For the text-containing cell, return its midpoint in [x, y] coordinate format. 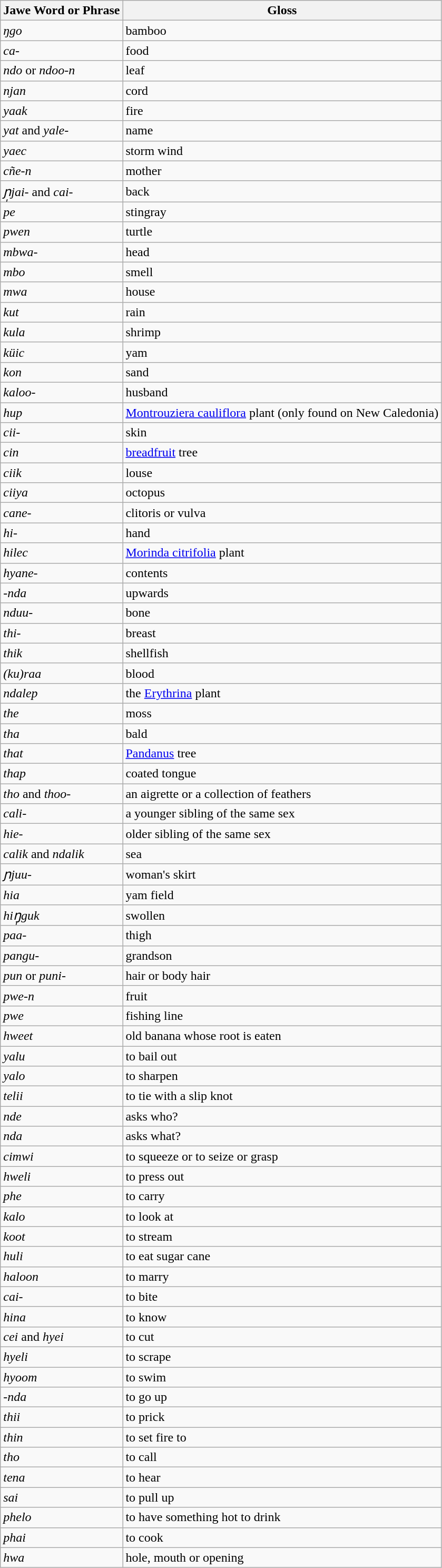
breadfruit tree [282, 453]
hyane- [62, 573]
hi- [62, 533]
kon [62, 372]
hole, mouth or opening [282, 1557]
thik [62, 653]
ca- [62, 51]
hie- [62, 834]
küic [62, 352]
hand [282, 533]
telii [62, 1096]
a younger sibling of the same sex [282, 814]
mbo [62, 272]
thigh [282, 936]
hup [62, 413]
hiŋ̩guk [62, 916]
upwards [282, 593]
swollen [282, 916]
to sharpen [282, 1076]
sai [62, 1497]
ndalep [62, 693]
grandson [282, 956]
to press out [282, 1176]
to eat sugar cane [282, 1257]
an aigrette or a collection of feathers [282, 794]
calik and ndalik [62, 854]
Montrouziera cauliflora plant (only found on New Caledonia) [282, 413]
haloon [62, 1277]
ciiya [62, 493]
to have something hot to drink [282, 1517]
hweli [62, 1176]
smell [282, 272]
tho and thoo- [62, 794]
breast [282, 633]
cali- [62, 814]
hilec [62, 553]
yaec [62, 151]
to bite [282, 1297]
thii [62, 1417]
yalu [62, 1056]
asks what? [282, 1136]
huli [62, 1257]
storm wind [282, 151]
sand [282, 372]
woman's skirt [282, 874]
sea [282, 854]
hina [62, 1317]
yaak [62, 111]
ciik [62, 473]
fishing line [282, 1016]
phai [62, 1537]
to cook [282, 1537]
pun or puni- [62, 976]
cñe-n [62, 171]
hia [62, 894]
the [62, 713]
contents [282, 573]
to call [282, 1457]
ŋgo [62, 31]
to swim [282, 1377]
to pull up [282, 1497]
old banana whose root is eaten [282, 1036]
fruit [282, 996]
shrimp [282, 332]
fire [282, 111]
tena [62, 1477]
to carry [282, 1196]
shellfish [282, 653]
thin [62, 1437]
stingray [282, 212]
nde [62, 1116]
head [282, 252]
back [282, 191]
kaloo- [62, 392]
food [282, 51]
to know [282, 1317]
yat and yale- [62, 131]
hyoom [62, 1377]
to look at [282, 1216]
kut [62, 312]
pwe-n [62, 996]
yam field [282, 894]
to prick [282, 1417]
to marry [282, 1277]
yam [282, 352]
Pandanus tree [282, 754]
koot [62, 1236]
phe [62, 1196]
njan [62, 91]
bamboo [282, 31]
to hear [282, 1477]
bone [282, 613]
hwa [62, 1557]
to stream [282, 1236]
to tie with a slip knot [282, 1096]
cii- [62, 433]
bald [282, 733]
rain [282, 312]
cei and hyei [62, 1337]
skin [282, 433]
Jawe Word or Phrase [62, 11]
Morinda citrifolia plant [282, 553]
tha [62, 733]
nduu- [62, 613]
(ku)raa [62, 673]
moss [282, 713]
mbwa- [62, 252]
hyeli [62, 1357]
older sibling of the same sex [282, 834]
that [62, 754]
cord [282, 91]
to go up [282, 1397]
cane- [62, 513]
ɲ̩jai- and cai- [62, 191]
to cut [282, 1337]
cin [62, 453]
leaf [282, 71]
clitoris or vulva [282, 513]
cai- [62, 1297]
yalo [62, 1076]
the Erythrina plant [282, 693]
ɲjuu- [62, 874]
phelo [62, 1517]
Gloss [282, 11]
thap [62, 774]
husband [282, 392]
paa- [62, 936]
coated tongue [282, 774]
nda [62, 1136]
kula [62, 332]
name [282, 131]
louse [282, 473]
thi- [62, 633]
octopus [282, 493]
hair or body hair [282, 976]
turtle [282, 232]
asks who? [282, 1116]
hweet [62, 1036]
mother [282, 171]
mwa [62, 292]
pangu- [62, 956]
to squeeze or to seize or grasp [282, 1156]
pe [62, 212]
cimwi [62, 1156]
tho [62, 1457]
to scrape [282, 1357]
to bail out [282, 1056]
blood [282, 673]
to set fire to [282, 1437]
ndo or ndoo-n [62, 71]
house [282, 292]
kalo [62, 1216]
pwen [62, 232]
pwe [62, 1016]
